Scan for the cell matching the given text and deliver its (X, Y) coordinate at center. 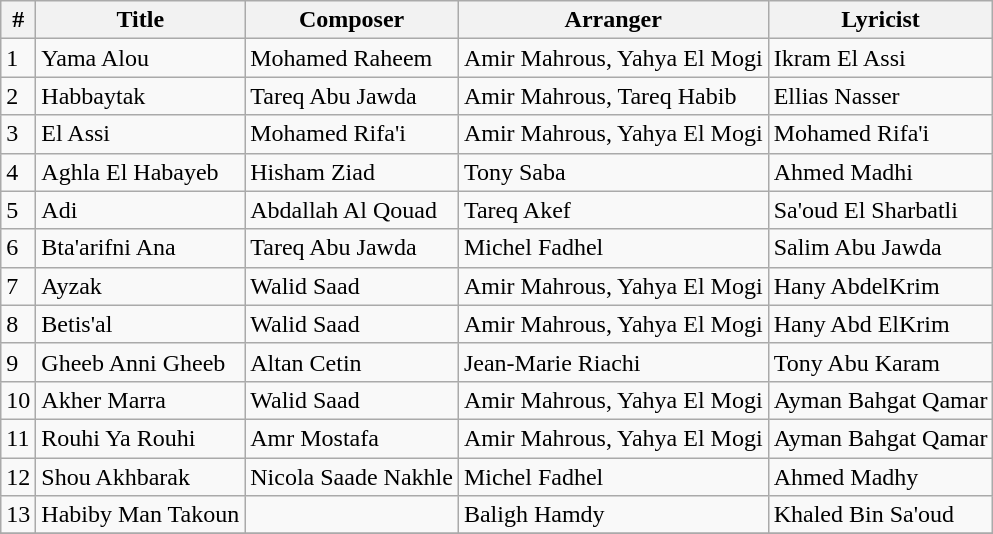
El Assi (140, 134)
Akher Marra (140, 400)
Adi (140, 210)
Bta'arifni Ana (140, 248)
Khaled Bin Sa'oud (880, 515)
Abdallah Al Qouad (352, 210)
11 (18, 438)
# (18, 20)
Arranger (613, 20)
Gheeb Anni Gheeb (140, 362)
3 (18, 134)
Yama Alou (140, 58)
Jean-Marie Riachi (613, 362)
Amr Mostafa (352, 438)
2 (18, 96)
Lyricist (880, 20)
Rouhi Ya Rouhi (140, 438)
8 (18, 324)
12 (18, 477)
Altan Cetin (352, 362)
4 (18, 172)
Ellias Nasser (880, 96)
Hany AbdelKrim (880, 286)
Mohamed Raheem (352, 58)
Ahmed Madhi (880, 172)
Hisham Ziad (352, 172)
Tony Saba (613, 172)
5 (18, 210)
Ahmed Madhy (880, 477)
Title (140, 20)
6 (18, 248)
Baligh Hamdy (613, 515)
Amir Mahrous, Tareq Habib (613, 96)
Betis'al (140, 324)
Ayzak (140, 286)
Tony Abu Karam (880, 362)
Tareq Akef (613, 210)
Shou Akhbarak (140, 477)
Salim Abu Jawda (880, 248)
7 (18, 286)
Ikram El Assi (880, 58)
13 (18, 515)
Composer (352, 20)
Habbaytak (140, 96)
Hany Abd ElKrim (880, 324)
Sa'oud El Sharbatli (880, 210)
1 (18, 58)
10 (18, 400)
9 (18, 362)
Nicola Saade Nakhle (352, 477)
Habiby Man Takoun (140, 515)
Aghla El Habayeb (140, 172)
